Search for the cell housing the specified text and yield its (X, Y) center coordinate. 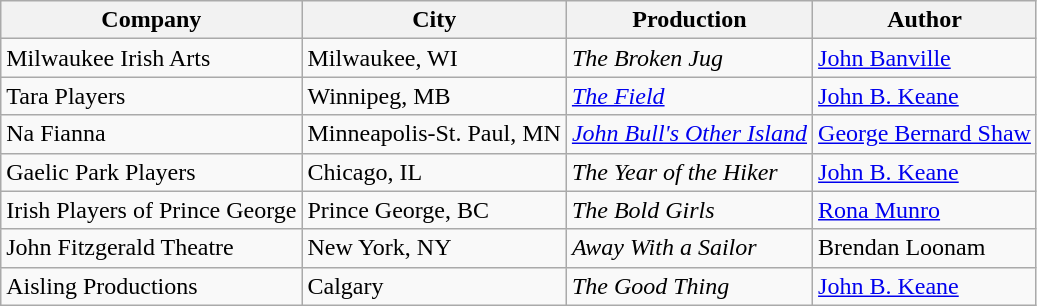
John Fitzgerald Theatre (152, 248)
Company (152, 20)
Away With a Sailor (689, 248)
The Good Thing (689, 286)
Rona Munro (925, 210)
John Bull's Other Island (689, 134)
City (434, 20)
Winnipeg, MB (434, 96)
Calgary (434, 286)
New York, NY (434, 248)
The Broken Jug (689, 58)
The Year of the Hiker (689, 172)
Milwaukee, WI (434, 58)
Production (689, 20)
George Bernard Shaw (925, 134)
Chicago, IL (434, 172)
The Field (689, 96)
Gaelic Park Players (152, 172)
John Banville (925, 58)
Irish Players of Prince George (152, 210)
Na Fianna (152, 134)
Prince George, BC (434, 210)
The Bold Girls (689, 210)
Aisling Productions (152, 286)
Minneapolis-St. Paul, MN (434, 134)
Milwaukee Irish Arts (152, 58)
Tara Players (152, 96)
Brendan Loonam (925, 248)
Author (925, 20)
